Find where the given text appears and provide that cell's center as [x, y] coordinate. 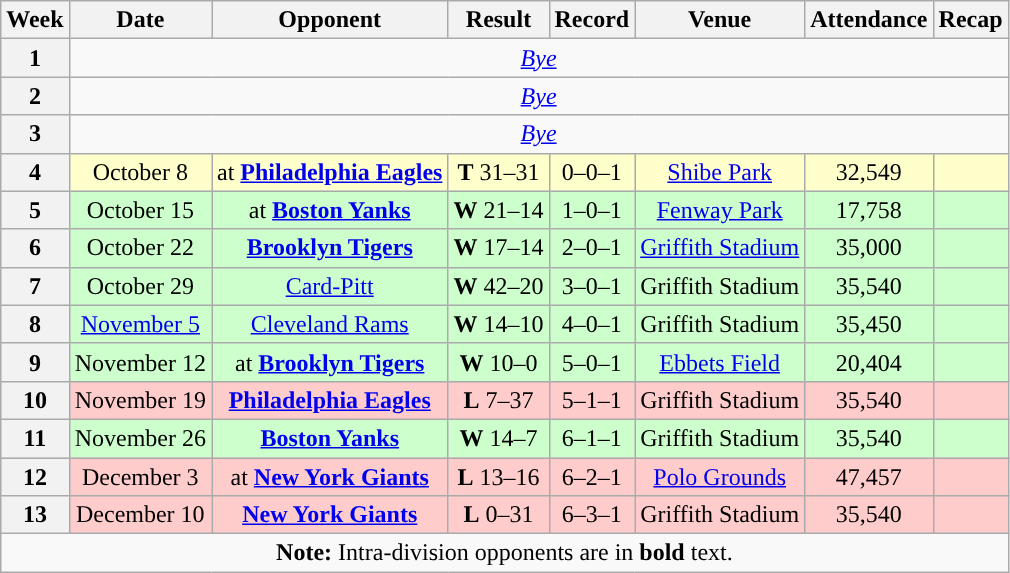
Polo Grounds [720, 477]
6–1–1 [592, 438]
Cleveland Rams [330, 324]
35,000 [869, 248]
Note: Intra-division opponents are in bold text. [504, 553]
Record [592, 20]
Brooklyn Tigers [330, 248]
at Boston Yanks [330, 210]
17,758 [869, 210]
3–0–1 [592, 286]
32,549 [869, 172]
3 [35, 134]
2 [35, 96]
6–3–1 [592, 515]
November 12 [140, 362]
Ebbets Field [720, 362]
12 [35, 477]
Date [140, 20]
W 21–14 [498, 210]
W 17–14 [498, 248]
11 [35, 438]
Shibe Park [720, 172]
Philadelphia Eagles [330, 400]
4 [35, 172]
Week [35, 20]
October 8 [140, 172]
7 [35, 286]
Result [498, 20]
Opponent [330, 20]
W 10–0 [498, 362]
December 10 [140, 515]
at New York Giants [330, 477]
T 31–31 [498, 172]
13 [35, 515]
Card-Pitt [330, 286]
L 13–16 [498, 477]
Recap [970, 20]
Boston Yanks [330, 438]
0–0–1 [592, 172]
October 22 [140, 248]
8 [35, 324]
New York Giants [330, 515]
5–1–1 [592, 400]
at Brooklyn Tigers [330, 362]
2–0–1 [592, 248]
Attendance [869, 20]
December 3 [140, 477]
November 26 [140, 438]
October 15 [140, 210]
W 14–10 [498, 324]
1–0–1 [592, 210]
November 5 [140, 324]
6–2–1 [592, 477]
October 29 [140, 286]
4–0–1 [592, 324]
6 [35, 248]
W 42–20 [498, 286]
1 [35, 58]
Fenway Park [720, 210]
November 19 [140, 400]
9 [35, 362]
L 7–37 [498, 400]
W 14–7 [498, 438]
Venue [720, 20]
35,450 [869, 324]
47,457 [869, 477]
L 0–31 [498, 515]
5–0–1 [592, 362]
at Philadelphia Eagles [330, 172]
5 [35, 210]
20,404 [869, 362]
10 [35, 400]
